Detect which cell encompasses the target text, then output its (X, Y) center coordinate. 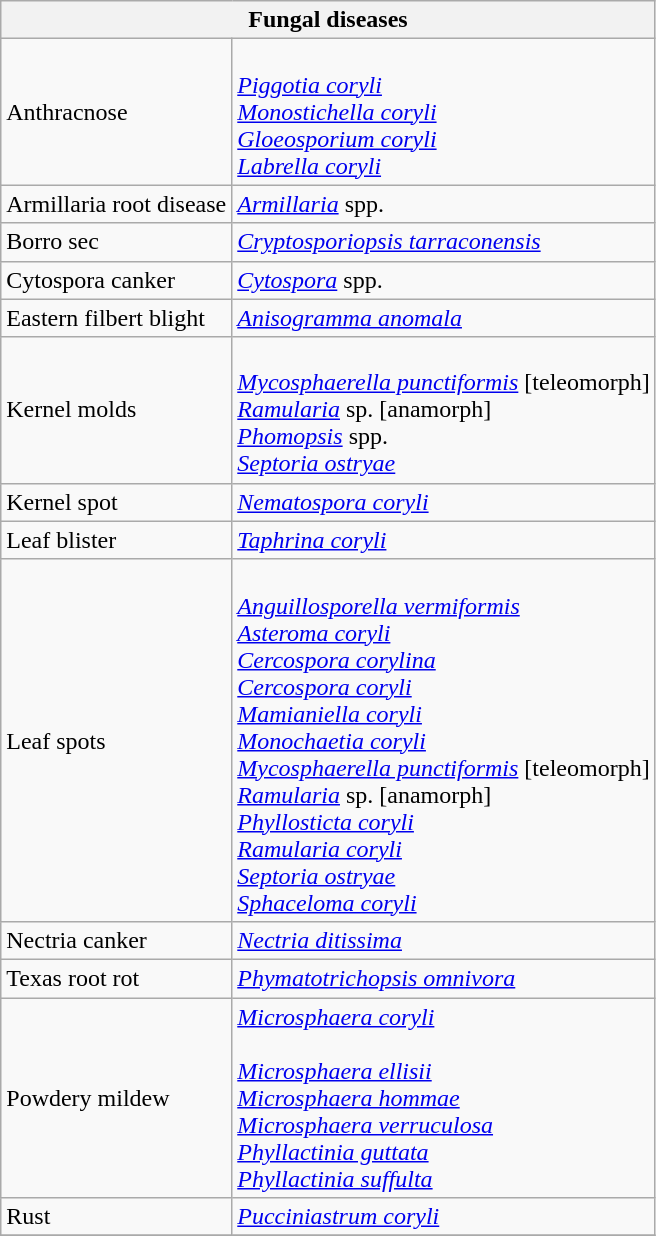
Anthracnose (116, 112)
Rust (116, 1217)
Powdery mildew (116, 1098)
Cytospora spp. (444, 280)
Taphrina coryli (444, 540)
Phymatotrichopsis omnivora (444, 978)
Microsphaera coryli Microsphaera ellisii Microsphaera hommae Microsphaera verruculosa Phyllactinia guttata Phyllactinia suffulta (444, 1098)
Kernel molds (116, 410)
Nematospora coryli (444, 502)
Borro sec (116, 242)
Cryptosporiopsis tarraconensis (444, 242)
Nectria canker (116, 940)
Armillaria spp. (444, 204)
Fungal diseases (328, 20)
Cytospora canker (116, 280)
Kernel spot (116, 502)
Leaf spots (116, 740)
Anisogramma anomala (444, 318)
Texas root rot (116, 978)
Mycosphaerella punctiformis [teleomorph] Ramularia sp. [anamorph] Phomopsis spp. Septoria ostryae (444, 410)
Eastern filbert blight (116, 318)
Leaf blister (116, 540)
Pucciniastrum coryli (444, 1217)
Piggotia coryli Monostichella coryli Gloeosporium coryli Labrella coryli (444, 112)
Armillaria root disease (116, 204)
Nectria ditissima (444, 940)
